Return the (x, y) coordinate for the center point of the cell that contains the specified text.  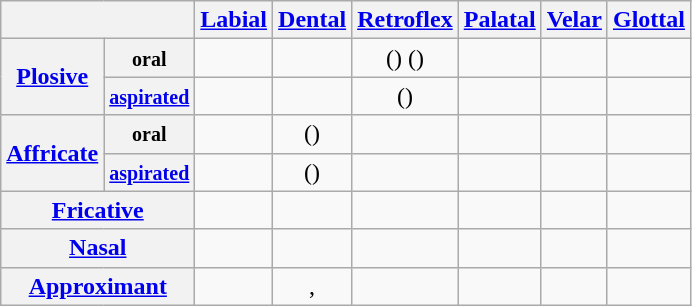
Labial (234, 20)
Approximant (98, 286)
Nasal (98, 248)
Palatal (500, 20)
Affricate (52, 153)
Glottal (648, 20)
Fricative (98, 210)
Plosive (52, 77)
Dental (312, 20)
() () (406, 58)
, (312, 286)
Velar (574, 20)
Retroflex (406, 20)
